Scan for the cell matching the given text and deliver its (X, Y) coordinate at center. 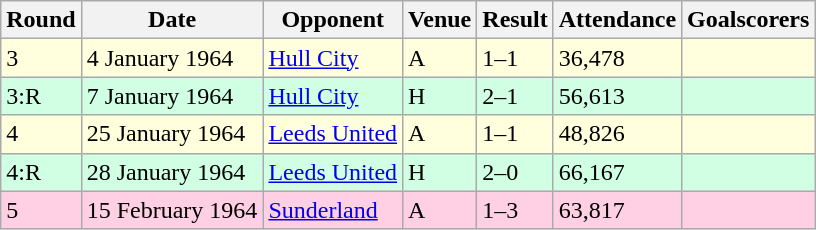
3 (41, 58)
5 (41, 210)
66,167 (617, 172)
4 (41, 134)
4 January 1964 (172, 58)
48,826 (617, 134)
2–0 (515, 172)
25 January 1964 (172, 134)
4:R (41, 172)
1–3 (515, 210)
Date (172, 20)
Goalscorers (748, 20)
15 February 1964 (172, 210)
Attendance (617, 20)
2–1 (515, 96)
Round (41, 20)
7 January 1964 (172, 96)
63,817 (617, 210)
3:R (41, 96)
Opponent (333, 20)
Sunderland (333, 210)
28 January 1964 (172, 172)
56,613 (617, 96)
36,478 (617, 58)
Result (515, 20)
Venue (440, 20)
